Return the [X, Y] coordinate for the center point of the cell that contains the specified text.  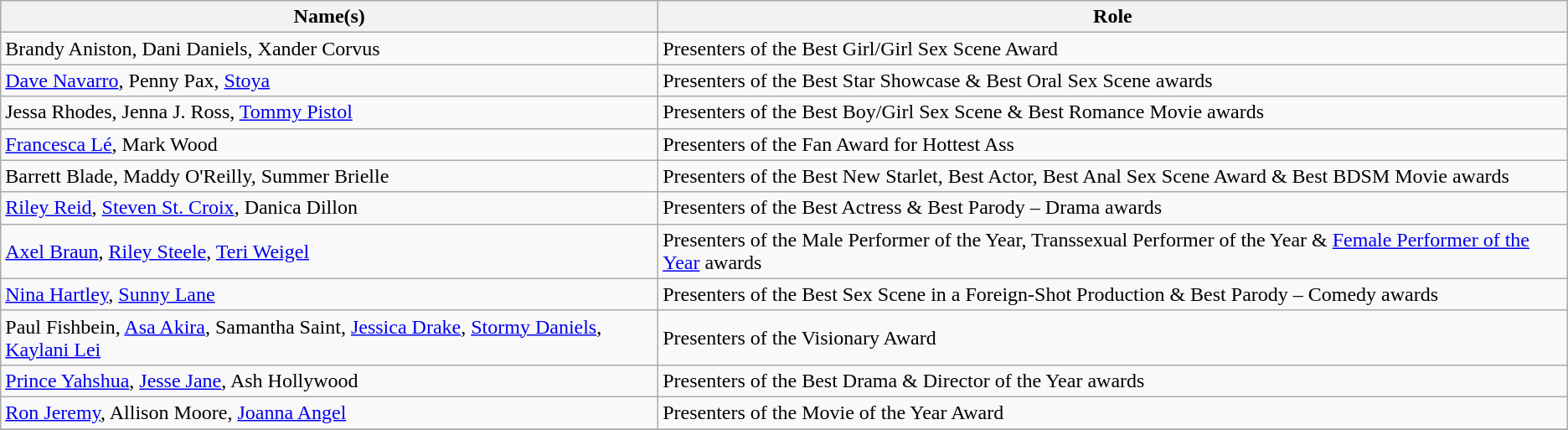
Paul Fishbein, Asa Akira, Samantha Saint, Jessica Drake, Stormy Daniels, Kaylani Lei [330, 337]
Presenters of the Movie of the Year Award [1113, 412]
Francesca Lé, Mark Wood [330, 144]
Jessa Rhodes, Jenna J. Ross, Tommy Pistol [330, 112]
Prince Yahshua, Jesse Jane, Ash Hollywood [330, 381]
Presenters of the Fan Award for Hottest Ass [1113, 144]
Ron Jeremy, Allison Moore, Joanna Angel [330, 412]
Presenters of the Best Boy/Girl Sex Scene & Best Romance Movie awards [1113, 112]
Presenters of the Male Performer of the Year, Transsexual Performer of the Year & Female Performer of the Year awards [1113, 251]
Role [1113, 17]
Presenters of the Best Girl/Girl Sex Scene Award [1113, 49]
Name(s) [330, 17]
Presenters of the Best New Starlet, Best Actor, Best Anal Sex Scene Award & Best BDSM Movie awards [1113, 176]
Presenters of the Best Star Showcase & Best Oral Sex Scene awards [1113, 80]
Dave Navarro, Penny Pax, Stoya [330, 80]
Presenters of the Best Actress & Best Parody – Drama awards [1113, 208]
Presenters of the Best Drama & Director of the Year awards [1113, 381]
Nina Hartley, Sunny Lane [330, 294]
Axel Braun, Riley Steele, Teri Weigel [330, 251]
Presenters of the Best Sex Scene in a Foreign-Shot Production & Best Parody – Comedy awards [1113, 294]
Riley Reid, Steven St. Croix, Danica Dillon [330, 208]
Barrett Blade, Maddy O'Reilly, Summer Brielle [330, 176]
Brandy Aniston, Dani Daniels, Xander Corvus [330, 49]
Presenters of the Visionary Award [1113, 337]
